Return the [x, y] coordinate for the center point of the cell that contains the specified text.  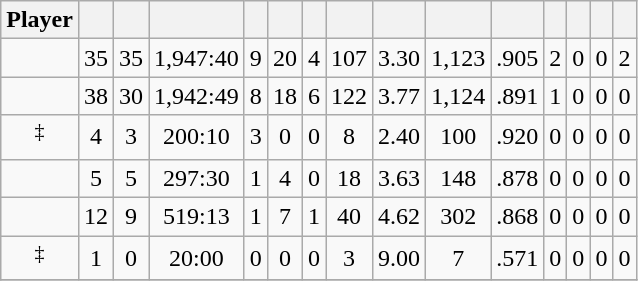
100 [458, 138]
3.77 [400, 96]
6 [314, 96]
Player [40, 20]
20 [284, 58]
12 [96, 217]
40 [350, 217]
148 [458, 178]
.891 [518, 96]
38 [96, 96]
30 [132, 96]
.868 [518, 217]
107 [350, 58]
4.62 [400, 217]
1,124 [458, 96]
1,947:40 [197, 58]
1,942:49 [197, 96]
122 [350, 96]
519:13 [197, 217]
20:00 [197, 258]
.905 [518, 58]
302 [458, 217]
1,123 [458, 58]
3.63 [400, 178]
2.40 [400, 138]
200:10 [197, 138]
9.00 [400, 258]
3.30 [400, 58]
.571 [518, 258]
.920 [518, 138]
.878 [518, 178]
297:30 [197, 178]
